Extract the (x, y) coordinate from the center of the cell holding the provided text.  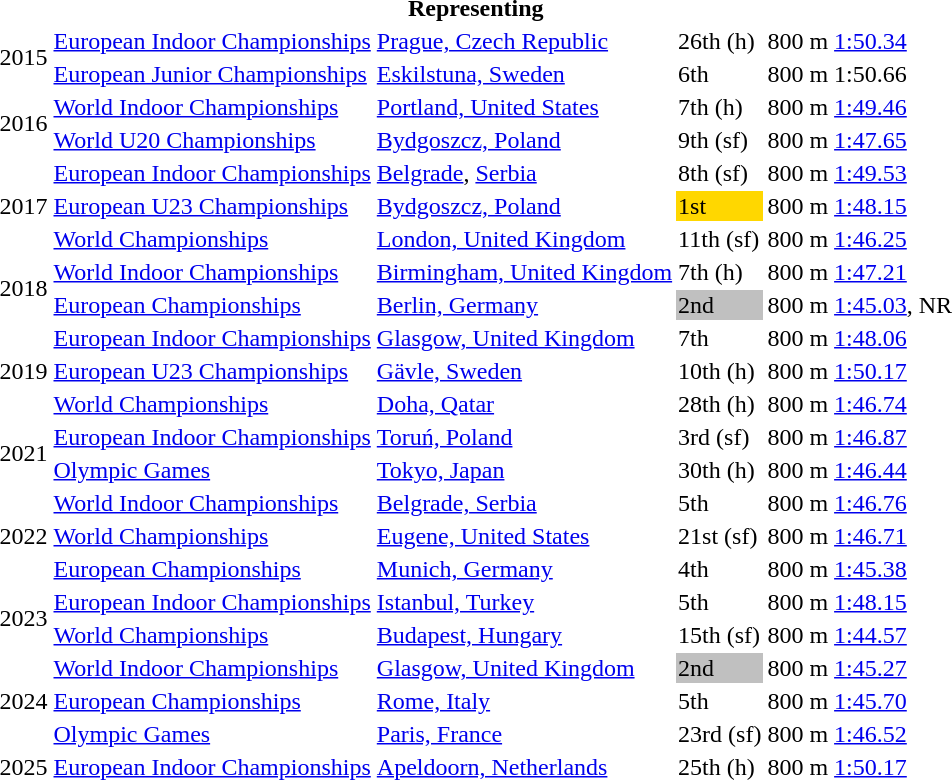
European Junior Championships (212, 74)
Doha, Qatar (524, 404)
Paris, France (524, 734)
Munich, Germany (524, 569)
26th (h) (720, 41)
6th (720, 74)
15th (sf) (720, 635)
Gävle, Sweden (524, 371)
Eugene, United States (524, 536)
Istanbul, Turkey (524, 602)
1st (720, 206)
Toruń, Poland (524, 437)
Prague, Czech Republic (524, 41)
3rd (sf) (720, 437)
Berlin, Germany (524, 305)
Rome, Italy (524, 701)
9th (sf) (720, 140)
21st (sf) (720, 536)
Eskilstuna, Sweden (524, 74)
10th (h) (720, 371)
Tokyo, Japan (524, 470)
London, United Kingdom (524, 239)
Portland, United States (524, 107)
4th (720, 569)
Birmingham, United Kingdom (524, 272)
7th (720, 338)
28th (h) (720, 404)
Budapest, Hungary (524, 635)
30th (h) (720, 470)
23rd (sf) (720, 734)
11th (sf) (720, 239)
8th (sf) (720, 173)
World U20 Championships (212, 140)
